Pinpoint the cell where the given text exists, returning its [x, y] midpoint coordinate. 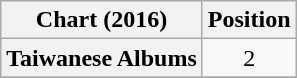
Position [249, 20]
Taiwanese Albums [102, 58]
Chart (2016) [102, 20]
2 [249, 58]
